For the text-containing cell, return its midpoint in (X, Y) coordinate format. 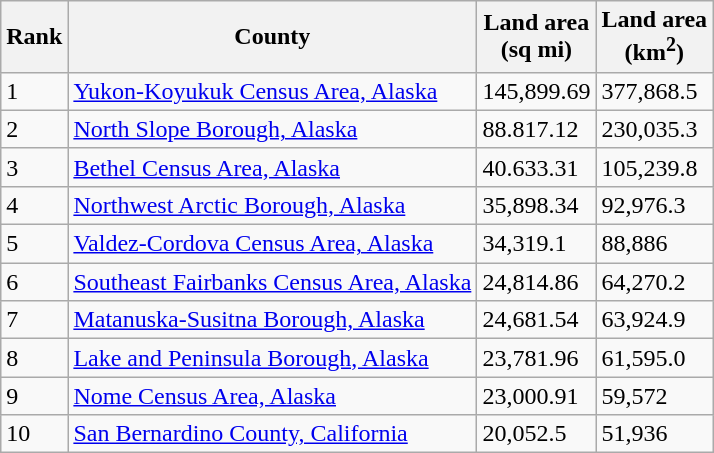
377,868.5 (654, 91)
92,976.3 (654, 205)
Southeast Fairbanks Census Area, Alaska (272, 282)
230,035.3 (654, 129)
34,319.1 (536, 244)
Land area(sq mi) (536, 37)
5 (34, 244)
1 (34, 91)
Nome Census Area, Alaska (272, 396)
Bethel Census Area, Alaska (272, 167)
North Slope Borough, Alaska (272, 129)
4 (34, 205)
Yukon-Koyukuk Census Area, Alaska (272, 91)
County (272, 37)
145,899.69 (536, 91)
88,886 (654, 244)
24,814.86 (536, 282)
2 (34, 129)
40.633.31 (536, 167)
20,052.5 (536, 434)
Rank (34, 37)
San Bernardino County, California (272, 434)
Land area(km2) (654, 37)
59,572 (654, 396)
7 (34, 320)
35,898.34 (536, 205)
63,924.9 (654, 320)
3 (34, 167)
105,239.8 (654, 167)
88.817.12 (536, 129)
Lake and Peninsula Borough, Alaska (272, 358)
51,936 (654, 434)
24,681.54 (536, 320)
23,000.91 (536, 396)
64,270.2 (654, 282)
23,781.96 (536, 358)
6 (34, 282)
9 (34, 396)
61,595.0 (654, 358)
10 (34, 434)
8 (34, 358)
Matanuska-Susitna Borough, Alaska (272, 320)
Northwest Arctic Borough, Alaska (272, 205)
Valdez-Cordova Census Area, Alaska (272, 244)
